Pinpoint the cell where the given text exists, returning its [X, Y] midpoint coordinate. 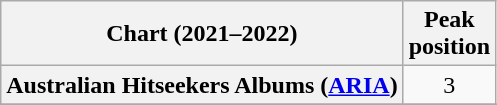
Chart (2021–2022) [202, 34]
3 [449, 85]
Australian Hitseekers Albums (ARIA) [202, 85]
Peakposition [449, 34]
